Identify which cell holds the provided text, then report its (X, Y) central coordinate. 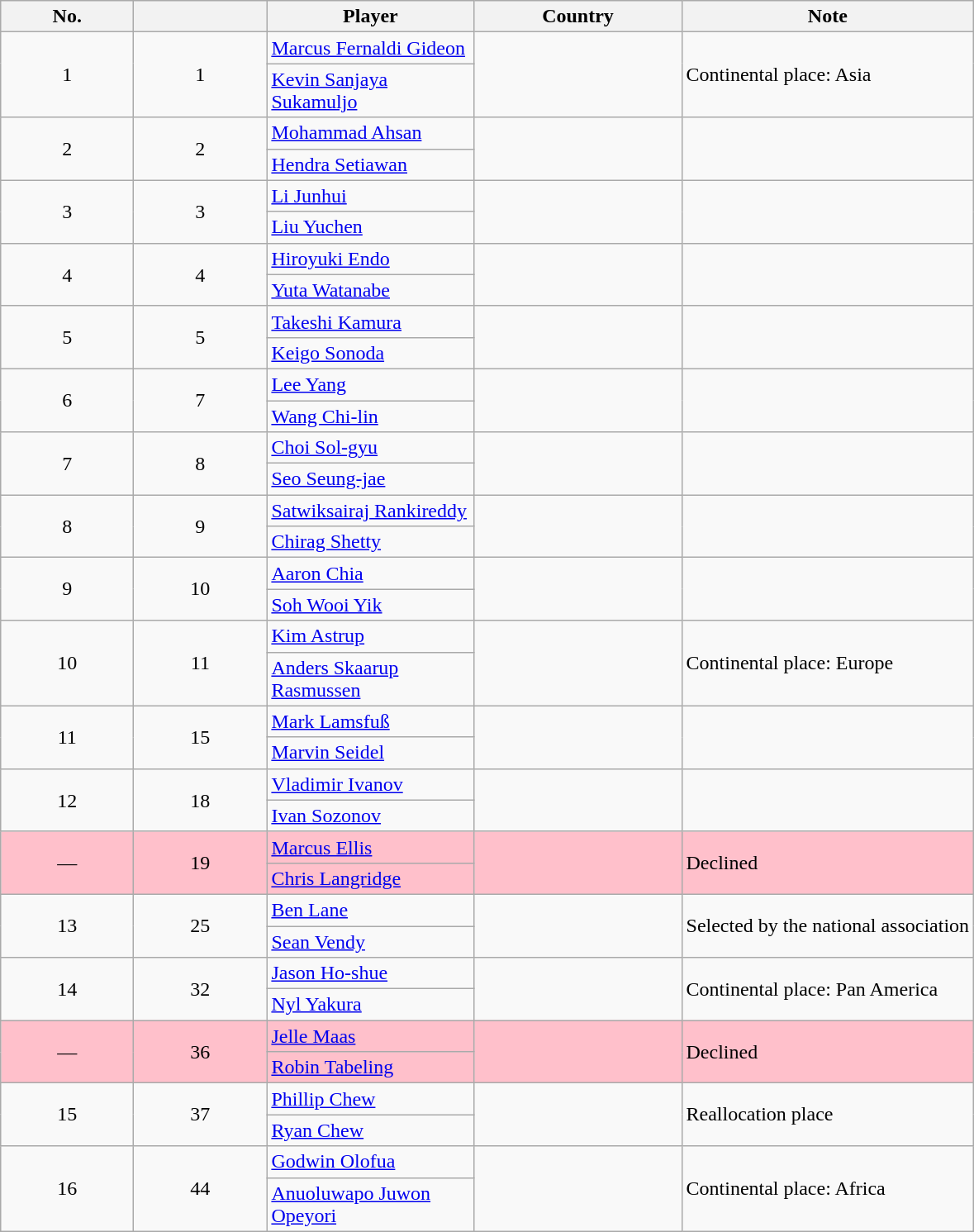
6 (68, 400)
Ryan Chew (370, 1130)
Godwin Olofua (370, 1162)
Ben Lane (370, 910)
37 (200, 1115)
Li Junhui (370, 196)
Country (578, 17)
Lee Yang (370, 384)
Kevin Sanjaya Sukamuljo (370, 91)
Aaron Chia (370, 573)
Hiroyuki Endo (370, 259)
Mohammad Ahsan (370, 133)
Keigo Sonoda (370, 353)
Jelle Maas (370, 1036)
Ivan Sozonov (370, 816)
Sean Vendy (370, 941)
Liu Yuchen (370, 227)
Marcus Fernaldi Gideon (370, 48)
Choi Sol-gyu (370, 448)
Continental place: Europe (828, 663)
36 (200, 1052)
Marvin Seidel (370, 753)
Nyl Yakura (370, 1005)
Wang Chi-lin (370, 416)
13 (68, 925)
25 (200, 925)
Reallocation place (828, 1115)
Note (828, 17)
Anuoluwapo Juwon Opeyori (370, 1205)
14 (68, 989)
Hendra Setiawan (370, 164)
Takeshi Kamura (370, 321)
Robin Tabeling (370, 1068)
Continental place: Africa (828, 1188)
Phillip Chew (370, 1099)
32 (200, 989)
12 (68, 800)
44 (200, 1188)
Yuta Watanabe (370, 290)
Seo Seung-jae (370, 479)
Vladimir Ivanov (370, 784)
18 (200, 800)
Kim Astrup (370, 636)
Marcus Ellis (370, 847)
Jason Ho-shue (370, 973)
Chris Langridge (370, 878)
No. (68, 17)
Mark Lamsfuß (370, 721)
19 (200, 863)
Satwiksairaj Rankireddy (370, 511)
Continental place: Asia (828, 74)
Chirag Shetty (370, 542)
Player (370, 17)
Selected by the national association (828, 925)
Continental place: Pan America (828, 989)
Anders Skaarup Rasmussen (370, 679)
Soh Wooi Yik (370, 605)
16 (68, 1188)
